For the text-containing cell, return its midpoint in [x, y] coordinate format. 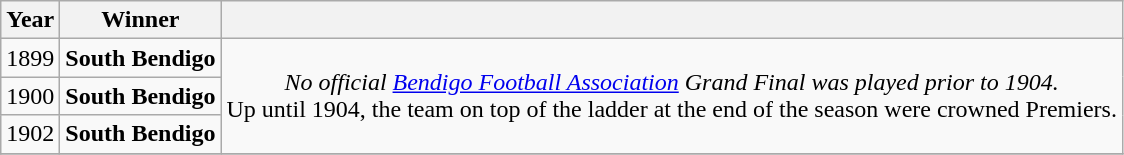
Winner [140, 20]
1899 [30, 58]
Year [30, 20]
1900 [30, 96]
1902 [30, 134]
